Output the (x, y) coordinate of the center of the cell containing the given text.  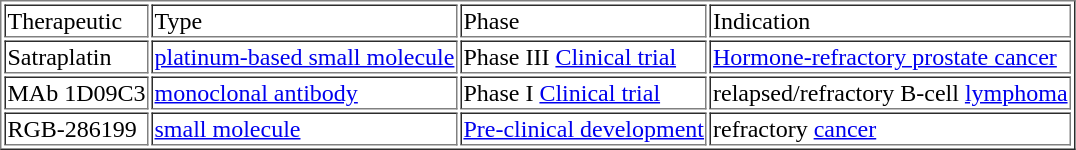
Hormone-refractory prostate cancer (890, 56)
small molecule (305, 128)
MAb 1D09C3 (76, 92)
Phase III Clinical trial (584, 56)
Phase (584, 20)
Phase I Clinical trial (584, 92)
relapsed/refractory B-cell lymphoma (890, 92)
platinum-based small molecule (305, 56)
Pre-clinical development (584, 128)
Type (305, 20)
Satraplatin (76, 56)
Indication (890, 20)
monoclonal antibody (305, 92)
refractory cancer (890, 128)
Therapeutic (76, 20)
RGB-286199 (76, 128)
